Pinpoint the cell where the given text exists, returning its [x, y] midpoint coordinate. 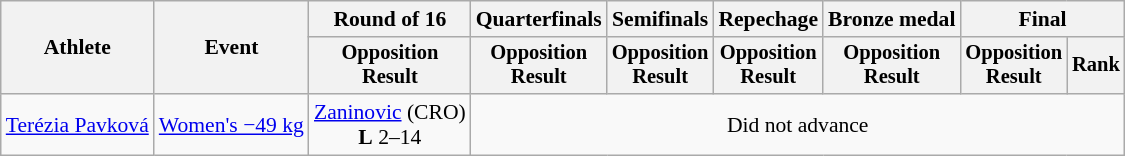
Bronze medal [892, 19]
Zaninovic (CRO) L 2–14 [390, 124]
Women's −49 kg [232, 124]
Final [1042, 19]
Round of 16 [390, 19]
Rank [1096, 66]
Repechage [768, 19]
Terézia Pavková [78, 124]
Did not advance [798, 124]
Quarterfinals [539, 19]
Athlete [78, 48]
Semifinals [660, 19]
Event [232, 48]
